Detect which cell encompasses the target text, then output its (X, Y) center coordinate. 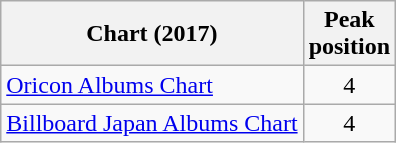
Billboard Japan Albums Chart (152, 123)
Oricon Albums Chart (152, 85)
Chart (2017) (152, 34)
Peakposition (349, 34)
